Locate the cell with the specified text and output its (X, Y) center coordinate. 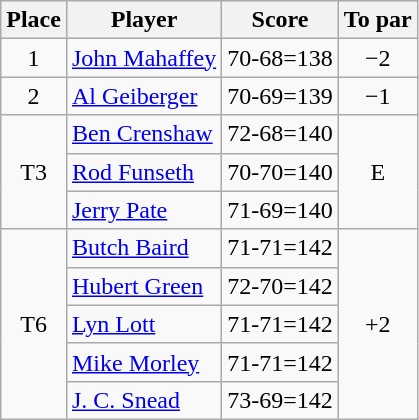
−2 (378, 58)
70-68=138 (280, 58)
72-70=142 (280, 286)
Mike Morley (144, 362)
70-69=139 (280, 96)
Player (144, 20)
Hubert Green (144, 286)
To par (378, 20)
J. C. Snead (144, 400)
T3 (34, 172)
70-70=140 (280, 172)
John Mahaffey (144, 58)
Al Geiberger (144, 96)
Rod Funseth (144, 172)
−1 (378, 96)
Place (34, 20)
Butch Baird (144, 248)
E (378, 172)
Score (280, 20)
Jerry Pate (144, 210)
+2 (378, 324)
Ben Crenshaw (144, 134)
71-69=140 (280, 210)
2 (34, 96)
Lyn Lott (144, 324)
72-68=140 (280, 134)
1 (34, 58)
T6 (34, 324)
73-69=142 (280, 400)
